Extract the (X, Y) coordinate from the center of the cell holding the provided text.  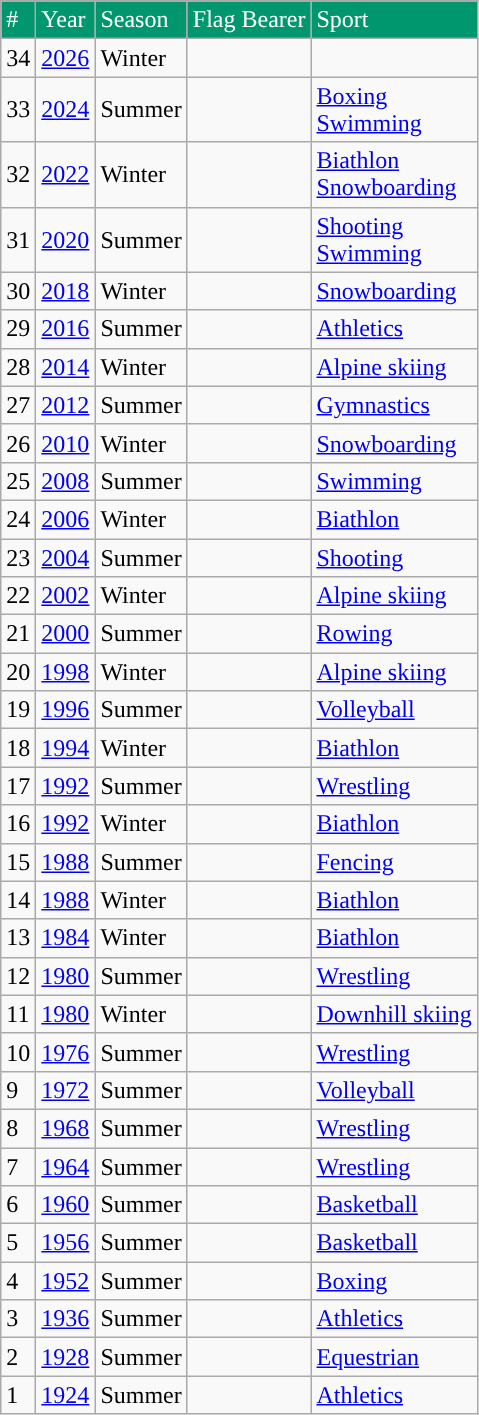
Flag Bearer (249, 20)
2000 (66, 634)
Boxing (394, 1281)
14 (18, 900)
1936 (66, 1319)
2018 (66, 291)
1984 (66, 938)
Equestrian (394, 1357)
Gymnastics (394, 405)
Year (66, 20)
2020 (66, 240)
33 (18, 110)
Downhill skiing (394, 1014)
34 (18, 58)
28 (18, 367)
1964 (66, 1167)
2016 (66, 329)
26 (18, 443)
13 (18, 938)
1968 (66, 1128)
1998 (66, 672)
2 (18, 1357)
2008 (66, 481)
1 (18, 1395)
29 (18, 329)
8 (18, 1128)
2026 (66, 58)
1928 (66, 1357)
2004 (66, 557)
1972 (66, 1090)
11 (18, 1014)
17 (18, 786)
Fencing (394, 862)
22 (18, 596)
BoxingSwimming (394, 110)
3 (18, 1319)
Sport (394, 20)
7 (18, 1167)
2002 (66, 596)
1924 (66, 1395)
1952 (66, 1281)
5 (18, 1243)
1976 (66, 1052)
2022 (66, 174)
2012 (66, 405)
2010 (66, 443)
1996 (66, 710)
23 (18, 557)
Shooting (394, 557)
2024 (66, 110)
BiathlonSnowboarding (394, 174)
31 (18, 240)
9 (18, 1090)
15 (18, 862)
2006 (66, 519)
ShootingSwimming (394, 240)
Season (141, 20)
Rowing (394, 634)
12 (18, 976)
21 (18, 634)
32 (18, 174)
4 (18, 1281)
19 (18, 710)
20 (18, 672)
2014 (66, 367)
25 (18, 481)
10 (18, 1052)
1994 (66, 748)
24 (18, 519)
16 (18, 824)
30 (18, 291)
Swimming (394, 481)
27 (18, 405)
6 (18, 1205)
# (18, 20)
1960 (66, 1205)
18 (18, 748)
1956 (66, 1243)
